Identify which cell holds the provided text, then report its [X, Y] central coordinate. 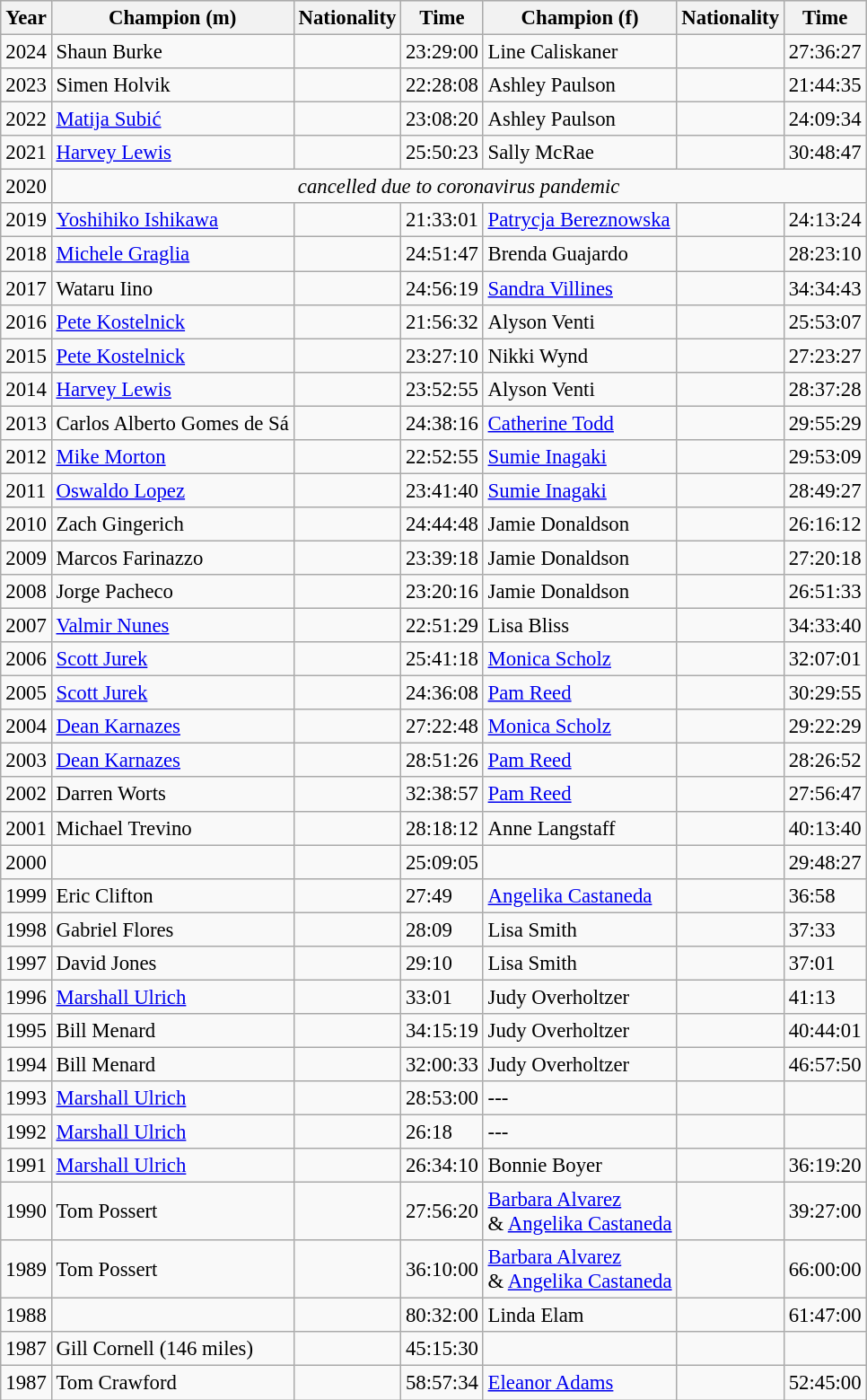
26:34:10 [442, 1166]
32:07:01 [825, 659]
24:13:24 [825, 220]
23:52:55 [442, 389]
23:39:18 [442, 558]
24:38:16 [442, 423]
Michele Graglia [172, 254]
2011 [26, 490]
22:52:55 [442, 456]
1998 [26, 929]
1991 [26, 1166]
21:44:35 [825, 85]
27:22:48 [442, 726]
2018 [26, 254]
28:26:52 [825, 761]
23:08:20 [442, 119]
2021 [26, 153]
23:20:16 [442, 592]
Matija Subić [172, 119]
1992 [26, 1131]
28:23:10 [825, 254]
32:38:57 [442, 794]
Gabriel Flores [172, 929]
28:51:26 [442, 761]
24:51:47 [442, 254]
1990 [26, 1212]
Champion (m) [172, 18]
34:15:19 [442, 1031]
29:22:29 [825, 726]
28:37:28 [825, 389]
40:44:01 [825, 1031]
Shaun Burke [172, 51]
Eleanor Adams [580, 1383]
26:18 [442, 1131]
Brenda Guajardo [580, 254]
24:36:08 [442, 693]
2020 [26, 187]
46:57:50 [825, 1064]
24:09:34 [825, 119]
2023 [26, 85]
1993 [26, 1098]
24:44:48 [442, 524]
2004 [26, 726]
26:51:33 [825, 592]
David Jones [172, 963]
Gill Cornell (146 miles) [172, 1349]
29:55:29 [825, 423]
32:00:33 [442, 1064]
33:01 [442, 997]
29:48:27 [825, 862]
1994 [26, 1064]
2016 [26, 321]
27:36:27 [825, 51]
30:48:47 [825, 153]
2001 [26, 828]
2015 [26, 356]
39:27:00 [825, 1212]
27:23:27 [825, 356]
Darren Worts [172, 794]
36:10:00 [442, 1270]
27:49 [442, 895]
36:58 [825, 895]
21:33:01 [442, 220]
Sandra Villines [580, 288]
1996 [26, 997]
34:34:43 [825, 288]
66:00:00 [825, 1270]
24:56:19 [442, 288]
2024 [26, 51]
1997 [26, 963]
Tom Crawford [172, 1383]
23:29:00 [442, 51]
2002 [26, 794]
41:13 [825, 997]
Valmir Nunes [172, 625]
Michael Trevino [172, 828]
40:13:40 [825, 828]
1988 [26, 1316]
61:47:00 [825, 1316]
27:56:20 [442, 1212]
Bonnie Boyer [580, 1166]
52:45:00 [825, 1383]
2012 [26, 456]
Line Caliskaner [580, 51]
27:20:18 [825, 558]
2006 [26, 659]
Marcos Farinazzo [172, 558]
Sally McRae [580, 153]
Anne Langstaff [580, 828]
Angelika Castaneda [580, 895]
1995 [26, 1031]
36:19:20 [825, 1166]
28:49:27 [825, 490]
1989 [26, 1270]
22:28:08 [442, 85]
2003 [26, 761]
25:53:07 [825, 321]
23:41:40 [442, 490]
Carlos Alberto Gomes de Sá [172, 423]
Catherine Todd [580, 423]
2005 [26, 693]
2017 [26, 288]
37:01 [825, 963]
23:27:10 [442, 356]
Wataru Iino [172, 288]
2007 [26, 625]
Mike Morton [172, 456]
cancelled due to coronavirus pandemic [459, 187]
34:33:40 [825, 625]
Lisa Bliss [580, 625]
2014 [26, 389]
Eric Clifton [172, 895]
2000 [26, 862]
2022 [26, 119]
2009 [26, 558]
22:51:29 [442, 625]
25:09:05 [442, 862]
29:53:09 [825, 456]
28:09 [442, 929]
Yoshihiko Ishikawa [172, 220]
29:10 [442, 963]
Year [26, 18]
Champion (f) [580, 18]
Patrycja Bereznowska [580, 220]
2013 [26, 423]
26:16:12 [825, 524]
37:33 [825, 929]
Jorge Pacheco [172, 592]
Oswaldo Lopez [172, 490]
28:18:12 [442, 828]
Nikki Wynd [580, 356]
Linda Elam [580, 1316]
1999 [26, 895]
21:56:32 [442, 321]
25:41:18 [442, 659]
80:32:00 [442, 1316]
2010 [26, 524]
58:57:34 [442, 1383]
2008 [26, 592]
2019 [26, 220]
28:53:00 [442, 1098]
Zach Gingerich [172, 524]
Simen Holvik [172, 85]
25:50:23 [442, 153]
30:29:55 [825, 693]
27:56:47 [825, 794]
45:15:30 [442, 1349]
